Output the (X, Y) coordinate of the center of the cell containing the given text.  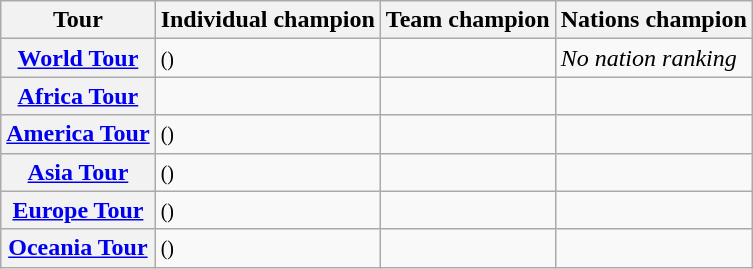
America Tour (78, 134)
Individual champion (268, 20)
Nations champion (654, 20)
World Tour (78, 58)
Africa Tour (78, 96)
Team champion (468, 20)
Asia Tour (78, 172)
Europe Tour (78, 210)
Oceania Tour (78, 248)
No nation ranking (654, 58)
Tour (78, 20)
